Determine the (x, y) coordinate at the center of the cell enclosing the given text.  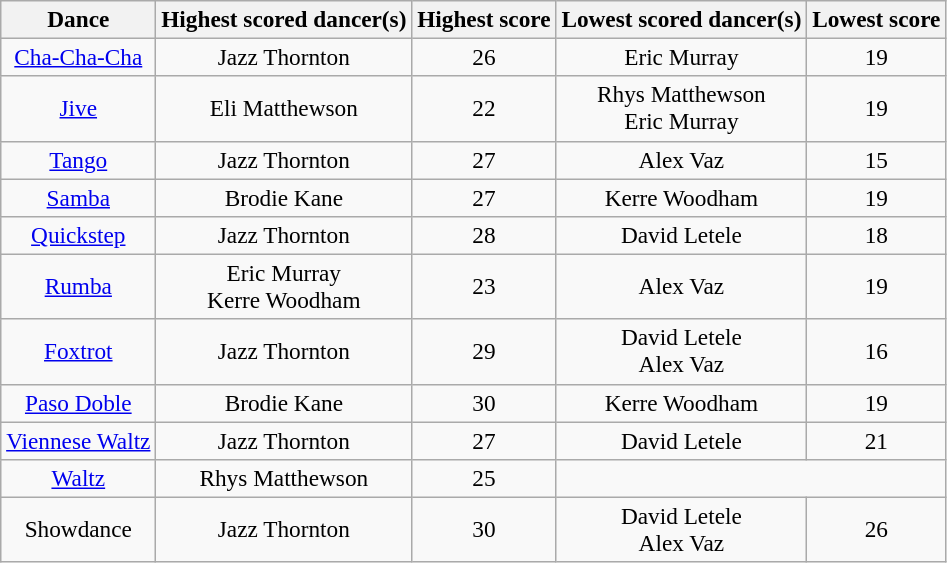
28 (484, 235)
Lowest scored dancer(s) (682, 19)
Eli Matthewson (284, 108)
29 (484, 352)
Samba (78, 197)
Cha-Cha-Cha (78, 57)
Highest scored dancer(s) (284, 19)
18 (876, 235)
Showdance (78, 530)
Paso Doble (78, 403)
Foxtrot (78, 352)
Waltz (78, 478)
Jive (78, 108)
Rhys Matthewson (284, 478)
Rhys MatthewsonEric Murray (682, 108)
Dance (78, 19)
25 (484, 478)
Viennese Waltz (78, 440)
Quickstep (78, 235)
Eric MurrayKerre Woodham (284, 286)
16 (876, 352)
Tango (78, 160)
Rumba (78, 286)
Eric Murray (682, 57)
Highest score (484, 19)
15 (876, 160)
23 (484, 286)
Lowest score (876, 19)
21 (876, 440)
22 (484, 108)
